Pinpoint the cell where the given text exists, returning its [x, y] midpoint coordinate. 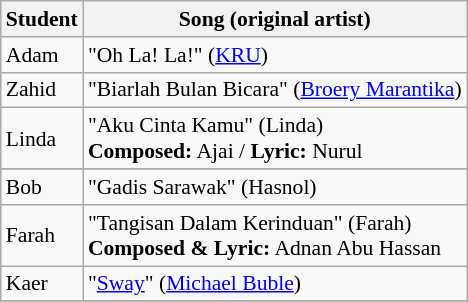
"Gadis Sarawak" (Hasnol) [275, 187]
Student [42, 19]
"Oh La! La!" (KRU) [275, 55]
Zahid [42, 90]
"Aku Cinta Kamu" (Linda) Composed: Ajai / Lyric: Nurul [275, 138]
Adam [42, 55]
Song (original artist) [275, 19]
Kaer [42, 284]
"Biarlah Bulan Bicara" (Broery Marantika) [275, 90]
Farah [42, 236]
"Sway" (Michael Buble) [275, 284]
Bob [42, 187]
"Tangisan Dalam Kerinduan" (Farah) Composed & Lyric: Adnan Abu Hassan [275, 236]
Linda [42, 138]
